Identify which cell holds the provided text, then report its [X, Y] central coordinate. 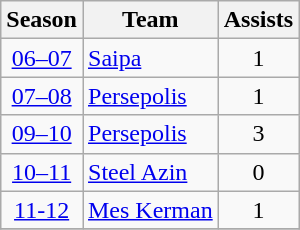
10–11 [42, 172]
11-12 [42, 210]
Season [42, 20]
3 [258, 134]
Team [150, 20]
06–07 [42, 58]
Saipa [150, 58]
0 [258, 172]
Assists [258, 20]
Steel Azin [150, 172]
09–10 [42, 134]
Mes Kerman [150, 210]
07–08 [42, 96]
